Provide the (x, y) coordinate of the cell's center where the given text is located.  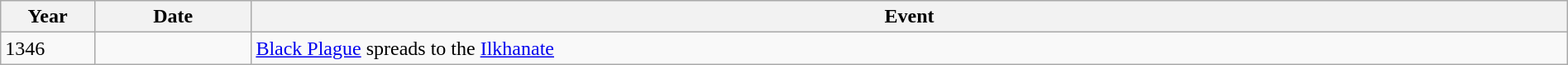
Event (910, 17)
Date (172, 17)
Year (48, 17)
Black Plague spreads to the Ilkhanate (910, 48)
1346 (48, 48)
